From the cell containing the given text, extract its center point as [x, y] coordinate. 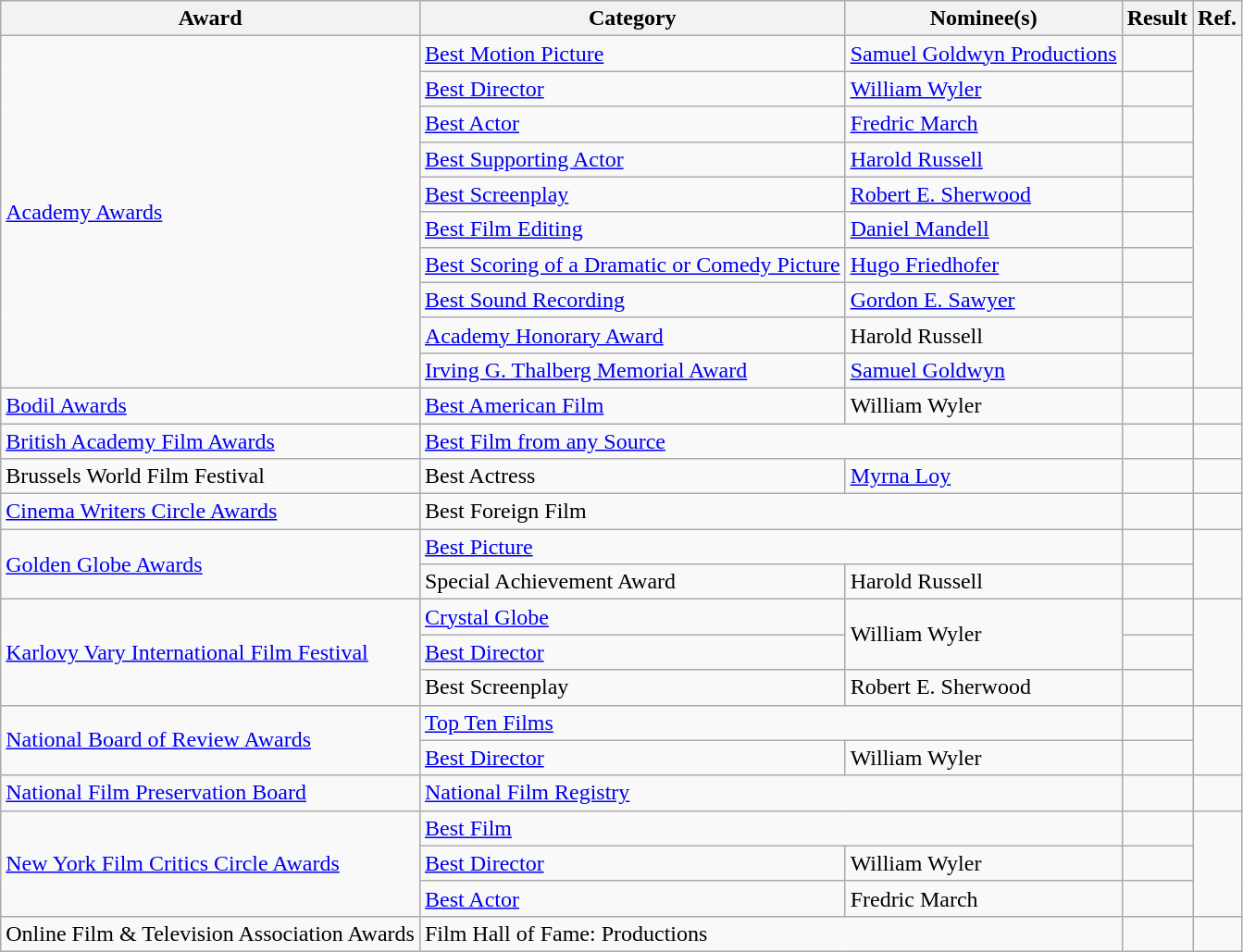
Gordon E. Sawyer [983, 300]
Samuel Goldwyn Productions [983, 54]
Best Film [770, 828]
Best American Film [632, 405]
Best Supporting Actor [632, 159]
Online Film & Television Association Awards [211, 933]
Category [632, 19]
Best Foreign Film [770, 512]
Hugo Friedhofer [983, 265]
Daniel Mandell [983, 229]
Best Film from any Source [770, 441]
National Board of Review Awards [211, 740]
Bodil Awards [211, 405]
British Academy Film Awards [211, 441]
Award [211, 19]
Best Sound Recording [632, 300]
Film Hall of Fame: Productions [770, 933]
Best Actress [632, 476]
Nominee(s) [983, 19]
National Film Preservation Board [211, 793]
Result [1157, 19]
Top Ten Films [770, 723]
Academy Awards [211, 213]
Best Picture [770, 547]
Golden Globe Awards [211, 564]
Myrna Loy [983, 476]
National Film Registry [770, 793]
Best Motion Picture [632, 54]
Crystal Globe [632, 617]
Best Scoring of a Dramatic or Comedy Picture [632, 265]
Irving G. Thalberg Memorial Award [632, 370]
Brussels World Film Festival [211, 476]
Karlovy Vary International Film Festival [211, 652]
Samuel Goldwyn [983, 370]
New York Film Critics Circle Awards [211, 863]
Ref. [1218, 19]
Cinema Writers Circle Awards [211, 512]
Academy Honorary Award [632, 335]
Special Achievement Award [632, 582]
Best Film Editing [632, 229]
